Search for the cell housing the specified text and yield its (X, Y) center coordinate. 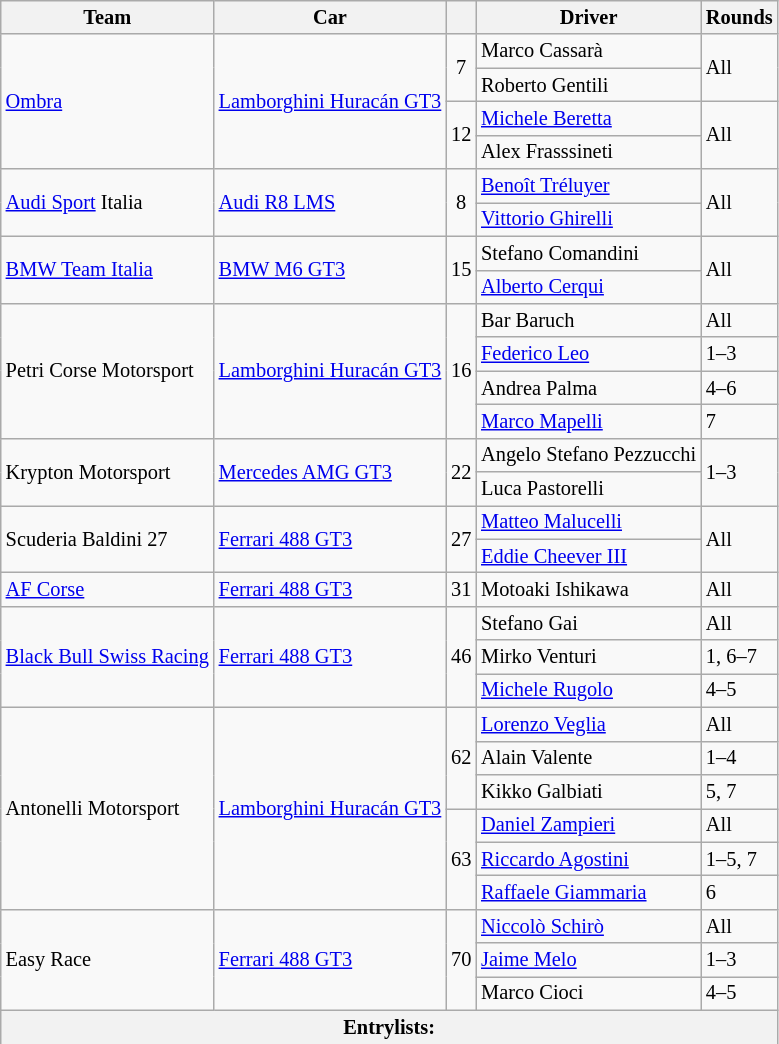
Federico Leo (588, 354)
Stefano Gai (588, 623)
Entrylists: (390, 1027)
15 (461, 270)
31 (461, 589)
Alberto Cerqui (588, 287)
63 (461, 858)
8 (461, 202)
Lorenzo Veglia (588, 724)
BMW Team Italia (108, 270)
Marco Cioci (588, 993)
Kikko Galbiati (588, 791)
Riccardo Agostini (588, 859)
22 (461, 472)
Car (330, 17)
Audi R8 LMS (330, 202)
1–5, 7 (740, 859)
Niccolò Schirò (588, 926)
70 (461, 960)
Alex Frasssineti (588, 152)
Rounds (740, 17)
Andrea Palma (588, 388)
6 (740, 892)
1–4 (740, 758)
Easy Race (108, 960)
Driver (588, 17)
Team (108, 17)
Marco Mapelli (588, 421)
Michele Beretta (588, 118)
Krypton Motorsport (108, 472)
Black Bull Swiss Racing (108, 656)
12 (461, 134)
16 (461, 370)
Mirko Venturi (588, 657)
46 (461, 656)
Mercedes AMG GT3 (330, 472)
Jaime Melo (588, 960)
Roberto Gentili (588, 85)
Bar Baruch (588, 320)
BMW M6 GT3 (330, 270)
Audi Sport Italia (108, 202)
Luca Pastorelli (588, 489)
4–6 (740, 388)
AF Corse (108, 589)
Michele Rugolo (588, 690)
Eddie Cheever III (588, 556)
Ombra (108, 102)
Angelo Stefano Pezzucchi (588, 455)
Stefano Comandini (588, 253)
Petri Corse Motorsport (108, 370)
27 (461, 538)
62 (461, 758)
Matteo Malucelli (588, 522)
Vittorio Ghirelli (588, 219)
Daniel Zampieri (588, 825)
Marco Cassarà (588, 51)
Alain Valente (588, 758)
1, 6–7 (740, 657)
Scuderia Baldini 27 (108, 538)
Motoaki Ishikawa (588, 589)
Benoît Tréluyer (588, 186)
Antonelli Motorsport (108, 808)
Raffaele Giammaria (588, 892)
5, 7 (740, 791)
